Identify which cell holds the provided text, then report its (x, y) central coordinate. 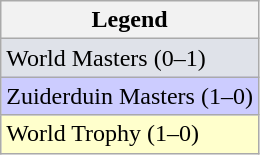
World Masters (0–1) (130, 58)
Legend (130, 20)
Zuiderduin Masters (1–0) (130, 96)
World Trophy (1–0) (130, 134)
